Capture the cell that displays the provided text and extract its (X, Y) central coordinate. 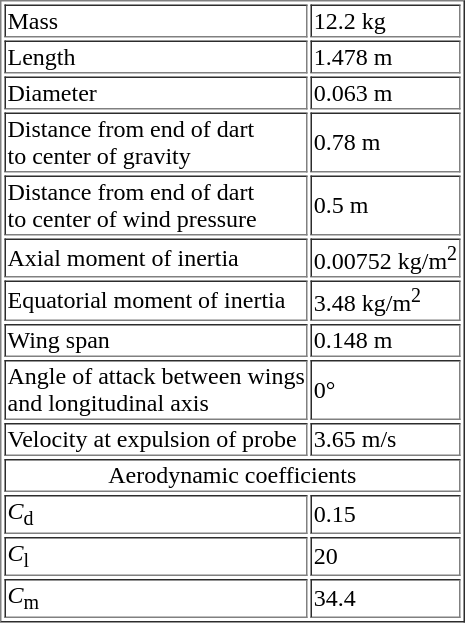
0.15 (386, 514)
Equatorial moment of inertia (156, 300)
3.48 kg/m2 (386, 300)
Distance from end of dartto center of wind pressure (156, 206)
Mass (156, 20)
Cl (156, 556)
Aerodynamic coefficients (232, 474)
0° (386, 389)
Angle of attack between wingsand longitudinal axis (156, 389)
20 (386, 556)
0.00752 kg/m2 (386, 258)
Diameter (156, 92)
Length (156, 56)
1.478 m (386, 56)
34.4 (386, 598)
0.78 m (386, 142)
0.148 m (386, 340)
Distance from end of dartto center of gravity (156, 142)
Cm (156, 598)
0.5 m (386, 206)
12.2 kg (386, 20)
Wing span (156, 340)
0.063 m (386, 92)
Cd (156, 514)
Axial moment of inertia (156, 258)
Velocity at expulsion of probe (156, 438)
3.65 m/s (386, 438)
